Find where the given text appears and provide that cell's center as (X, Y) coordinate. 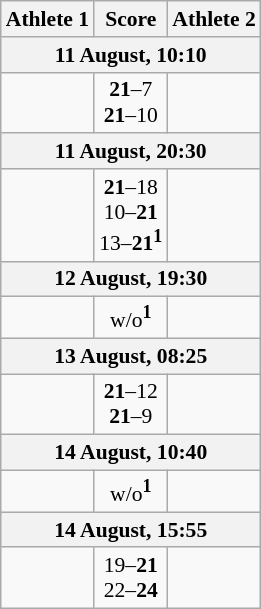
14 August, 10:40 (131, 453)
11 August, 20:30 (131, 152)
13 August, 08:25 (131, 356)
12 August, 19:30 (131, 279)
21–1221–9 (130, 404)
21–1810–2113–211 (130, 215)
Athlete 1 (48, 19)
Athlete 2 (214, 19)
21–721–10 (130, 102)
11 August, 10:10 (131, 55)
19–2122–24 (130, 578)
14 August, 15:55 (131, 530)
Score (130, 19)
